Locate the cell with the specified text and output its [X, Y] center coordinate. 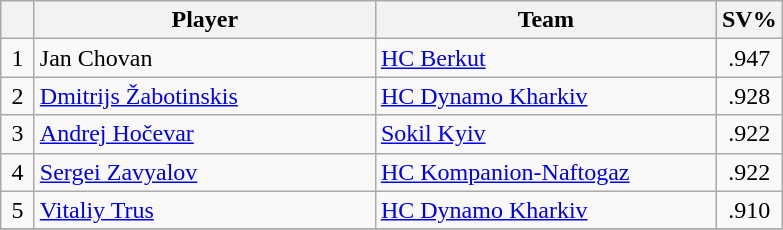
SV% [749, 20]
Dmitrijs Žabotinskis [204, 96]
Sokil Kyiv [546, 134]
.947 [749, 58]
Team [546, 20]
Jan Chovan [204, 58]
Player [204, 20]
.928 [749, 96]
HC Berkut [546, 58]
HC Kompanion-Naftogaz [546, 172]
Sergei Zavyalov [204, 172]
3 [18, 134]
Vitaliy Trus [204, 210]
1 [18, 58]
4 [18, 172]
.910 [749, 210]
Andrej Hočevar [204, 134]
5 [18, 210]
2 [18, 96]
